From the cell containing the given text, extract its center point as [x, y] coordinate. 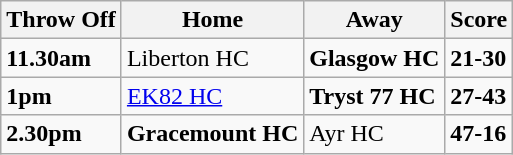
Home [212, 20]
Glasgow HC [374, 58]
2.30pm [62, 134]
Ayr HC [374, 134]
Liberton HC [212, 58]
Gracemount HC [212, 134]
47-16 [479, 134]
1pm [62, 96]
EK82 HC [212, 96]
Throw Off [62, 20]
27-43 [479, 96]
Away [374, 20]
21-30 [479, 58]
11.30am [62, 58]
Score [479, 20]
Tryst 77 HC [374, 96]
